Capture the cell that displays the provided text and extract its (x, y) central coordinate. 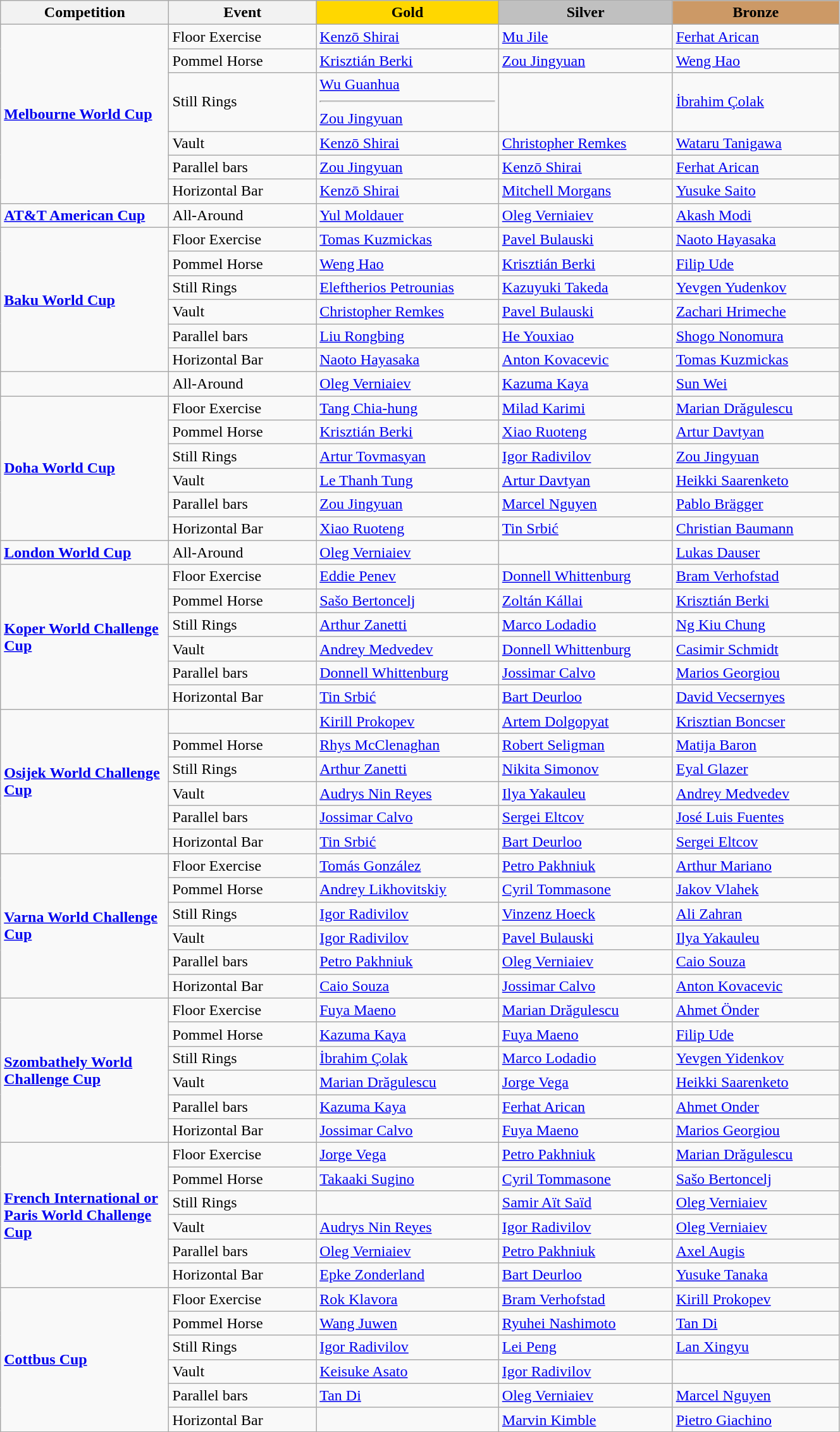
Koper World Challenge Cup (85, 637)
Event (243, 13)
He Youxiao (586, 336)
Takaaki Sugino (407, 1179)
Vinzenz Hoeck (586, 914)
Tomás González (407, 866)
Yevgen Yudenkov (755, 287)
Wataru Tanigawa (755, 143)
French International or Paris World Challenge Cup (85, 1215)
Marvin Kimble (586, 1419)
Liu Rongbing (407, 336)
Kazuyuki Takeda (586, 287)
Yusuke Tanaka (755, 1275)
Zoltán Kállai (586, 601)
Szombathely World Challenge Cup (85, 1070)
Christian Baumann (755, 528)
Shogo Nonomura (755, 336)
Arthur Mariano (755, 866)
Zachari Hrimeche (755, 311)
Matija Baron (755, 745)
Eddie Penev (407, 576)
Gold (407, 13)
Ryuhei Nashimoto (586, 1323)
Axel Augis (755, 1251)
Doha World Cup (85, 468)
AT&T American Cup (85, 215)
Le Thanh Tung (407, 480)
Cottbus Cup (85, 1359)
Varna World Challenge Cup (85, 926)
David Vecsernyes (755, 697)
Casimir Schmidt (755, 649)
Pablo Brägger (755, 504)
Rok Klavora (407, 1299)
Milad Karimi (586, 408)
Artem Dolgopyat (586, 721)
Wu Guanhua Zou Jingyuan (407, 102)
Tang Chia-hung (407, 408)
Yusuke Saito (755, 191)
Nikita Simonov (586, 769)
Eyal Glazer (755, 769)
Pietro Giachino (755, 1419)
Andrey Likhovitskiy (407, 890)
Keisuke Asato (407, 1371)
London World Cup (85, 552)
Yevgen Yidenkov (755, 1058)
Artur Tovmasyan (407, 456)
Silver (586, 13)
Mitchell Morgans (586, 191)
Ahmet Önder (755, 1010)
Ng Kiu Chung (755, 625)
Krisztian Boncser (755, 721)
Epke Zonderland (407, 1275)
Osijek World Challenge Cup (85, 781)
Ahmet Onder (755, 1107)
Baku World Cup (85, 299)
Sun Wei (755, 384)
Competition (85, 13)
Eleftherios Petrounias (407, 287)
Samir Aït Saïd (586, 1203)
Lan Xingyu (755, 1347)
Yul Moldauer (407, 215)
Melbourne World Cup (85, 114)
Robert Seligman (586, 745)
Bronze (755, 13)
José Luis Fuentes (755, 818)
Ali Zahran (755, 914)
Wang Juwen (407, 1323)
Mu Jile (586, 37)
Akash Modi (755, 215)
Lukas Dauser (755, 552)
Lei Peng (586, 1347)
Rhys McClenaghan (407, 745)
Jakov Vlahek (755, 890)
